Capture the cell that displays the provided text and extract its (x, y) central coordinate. 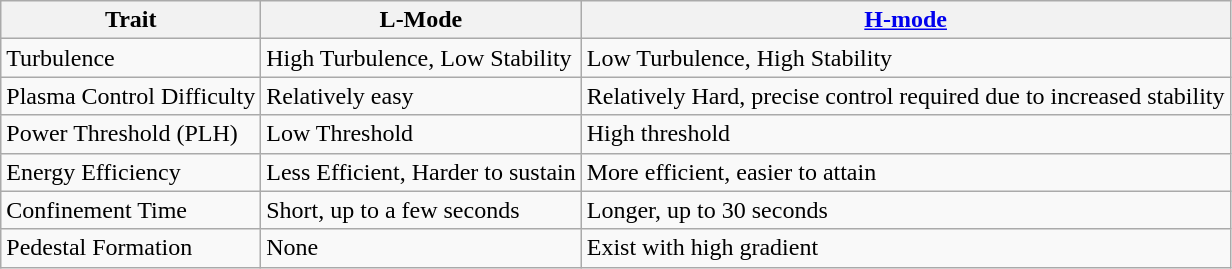
Trait (131, 20)
High Turbulence, Low Stability (422, 58)
More efficient, easier to attain (906, 172)
High threshold (906, 134)
Less Efficient, Harder to sustain (422, 172)
Plasma Control Difficulty (131, 96)
Low Turbulence, High Stability (906, 58)
Relatively easy (422, 96)
Longer, up to 30 seconds (906, 210)
None (422, 248)
Energy Efficiency (131, 172)
H-mode (906, 20)
Low Threshold (422, 134)
Confinement Time (131, 210)
Short, up to a few seconds (422, 210)
Power Threshold (PLH) (131, 134)
Exist with high gradient (906, 248)
L-Mode (422, 20)
Turbulence (131, 58)
Pedestal Formation (131, 248)
Relatively Hard, precise control required due to increased stability (906, 96)
